Find where the given text appears and provide that cell's center as (x, y) coordinate. 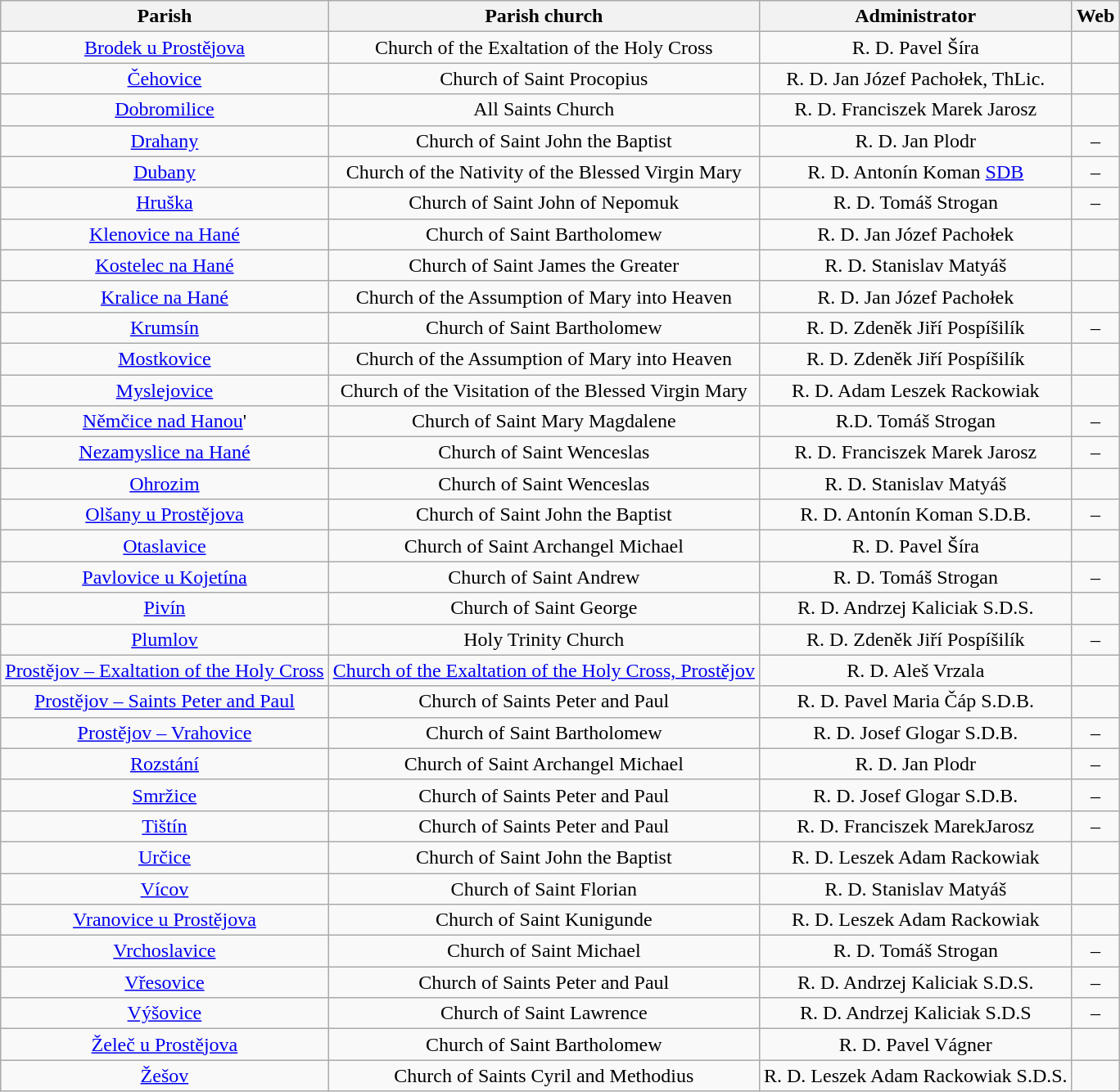
R. D. Antonín Koman SDB (915, 172)
Ohrozim (165, 484)
Church of Saint Mary Magdalene (544, 422)
R. D. Aleš Vrzala (915, 670)
R. D. Adam Leszek Rackowiak (915, 390)
Otaslavice (165, 546)
Kralice na Hané (165, 296)
Vřesovice (165, 982)
Prostějov – Vrahovice (165, 733)
Church of Saint Kunigunde (544, 920)
R. D. Antonín Koman S.D.B. (915, 515)
Vrchoslavice (165, 951)
Drahany (165, 141)
Church of Saints Cyril and Methodius (544, 1076)
Church of Saint Procopius (544, 79)
Výšovice (165, 1013)
Pavlovice u Kojetína (165, 577)
Pivín (165, 608)
R. D. Pavel Maria Čáp S.D.B. (915, 702)
Krumsín (165, 327)
Parish church (544, 16)
Prostějov – Exaltation of the Holy Cross (165, 670)
Church of Saint George (544, 608)
Žešov (165, 1076)
Church of Saint Andrew (544, 577)
Olšany u Prostějova (165, 515)
All Saints Church (544, 110)
Church of the Exaltation of the Holy Cross (544, 47)
R.D. Tomáš Strogan (915, 422)
Dobromilice (165, 110)
Hruška (165, 203)
Church of Saint James the Greater (544, 265)
Kostelec na Hané (165, 265)
Church of Saint Michael (544, 951)
Určice (165, 857)
Mostkovice (165, 359)
Želeč u Prostějova (165, 1045)
R. D. Jan Józef Pachołek, ThLic. (915, 79)
Dubany (165, 172)
R. D. Pavel Vágner (915, 1045)
Tištín (165, 826)
Web (1095, 16)
Rozstání (165, 764)
Klenovice na Hané (165, 234)
R. D. Andrzej Kaliciak S.D.S (915, 1013)
Brodek u Prostějova (165, 47)
Parish (165, 16)
Smržice (165, 795)
R. D. Franciszek MarekJarosz (915, 826)
Myslejovice (165, 390)
Church of the Visitation of the Blessed Virgin Mary (544, 390)
Administrator (915, 16)
Church of Saint Florian (544, 888)
Holy Trinity Church (544, 639)
Prostějov – Saints Peter and Paul (165, 702)
Church of Saint Lawrence (544, 1013)
Church of Saint John of Nepomuk (544, 203)
Vranovice u Prostějova (165, 920)
Nezamyslice na Hané (165, 453)
Church of the Nativity of the Blessed Virgin Mary (544, 172)
Plumlov (165, 639)
Němčice nad Hanou' (165, 422)
Vícov (165, 888)
R. D. Leszek Adam Rackowiak S.D.S. (915, 1076)
Čehovice (165, 79)
Church of the Exaltation of the Holy Cross, Prostějov (544, 670)
